Pinpoint the cell where the given text exists, returning its [x, y] midpoint coordinate. 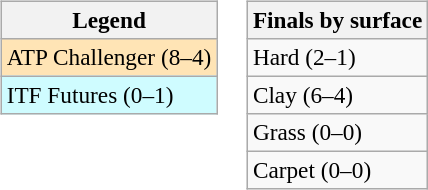
Carpet (0–0) [337, 171]
ITF Futures (0–1) [108, 95]
Finals by surface [337, 20]
Grass (0–0) [337, 133]
Legend [108, 20]
Hard (2–1) [337, 57]
Clay (6–4) [337, 95]
ATP Challenger (8–4) [108, 57]
